Search for the cell housing the specified text and yield its (x, y) center coordinate. 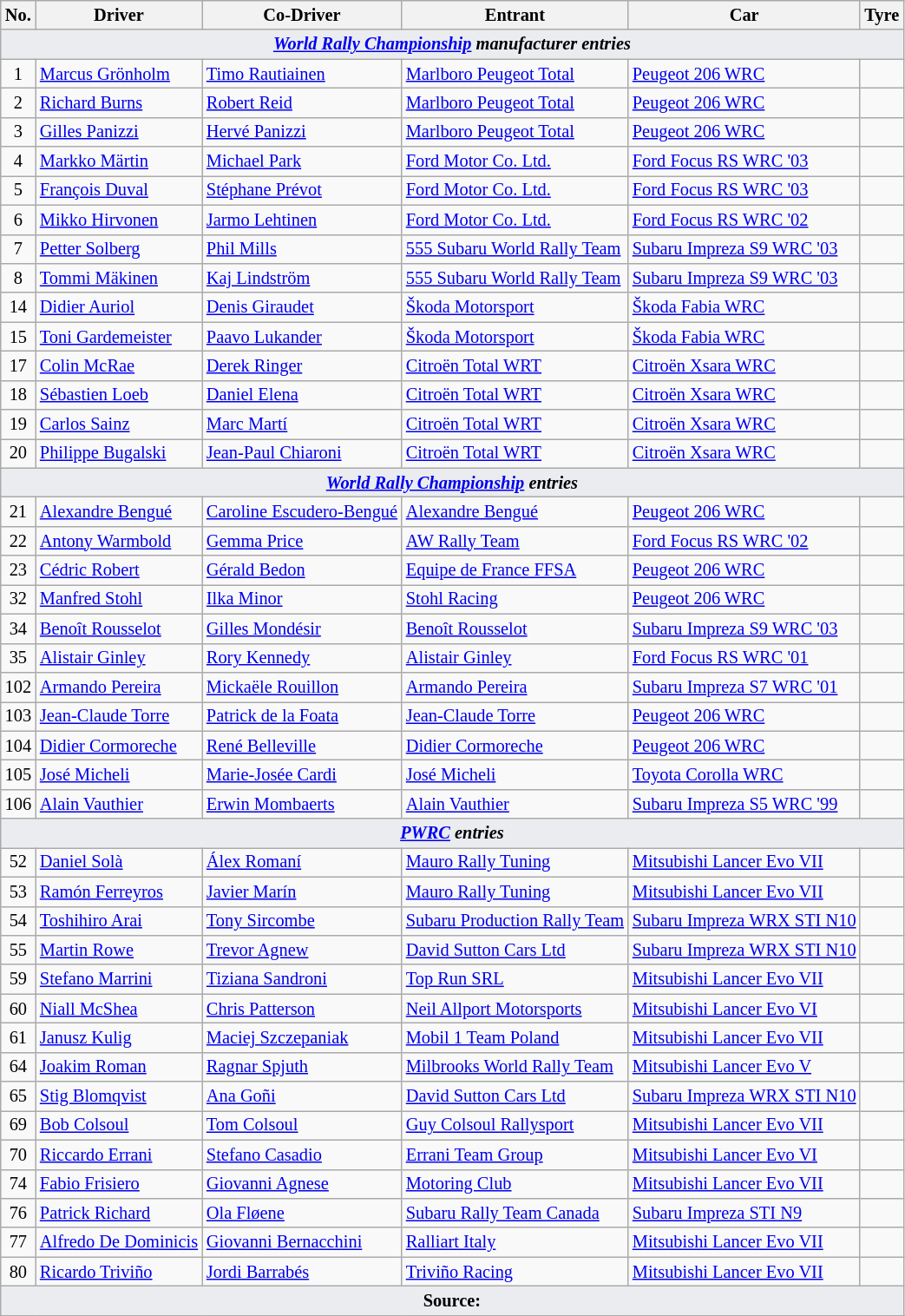
102 (18, 687)
Marie-Josée Cardi (302, 774)
Marcus Grönholm (119, 74)
Didier Auriol (119, 307)
3 (18, 132)
Joakim Roman (119, 1067)
21 (18, 511)
Errani Team Group (515, 1155)
70 (18, 1155)
22 (18, 541)
World Rally Championship manufacturer entries (452, 44)
Stefano Marrini (119, 979)
Phil Mills (302, 249)
Manfred Stohl (119, 599)
Toyota Corolla WRC (744, 774)
Hervé Panizzi (302, 132)
80 (18, 1272)
Daniel Solà (119, 862)
53 (18, 892)
59 (18, 979)
Derek Ringer (302, 365)
74 (18, 1184)
105 (18, 774)
Milbrooks World Rally Team (515, 1067)
17 (18, 365)
8 (18, 278)
Tommi Mäkinen (119, 278)
No. (18, 15)
Tom Colsoul (302, 1125)
Neil Allport Motorsports (515, 1009)
Timo Rautiainen (302, 74)
69 (18, 1125)
5 (18, 190)
Maciej Szczepaniak (302, 1037)
Jordi Barrabés (302, 1272)
15 (18, 337)
Car (744, 15)
Driver (119, 15)
Bob Colsoul (119, 1125)
Rory Kennedy (302, 658)
Ana Goñi (302, 1096)
Niall McShea (119, 1009)
Tony Sircombe (302, 921)
77 (18, 1242)
14 (18, 307)
Entrant (515, 15)
Antony Warmbold (119, 541)
Riccardo Errani (119, 1155)
6 (18, 220)
65 (18, 1096)
Caroline Escudero-Bengué (302, 511)
Mitsubishi Lancer Evo V (744, 1067)
Ola Fløene (302, 1213)
Ramón Ferreyros (119, 892)
Co-Driver (302, 15)
Ford Focus RS WRC '01 (744, 658)
PWRC entries (452, 833)
Kaj Lindström (302, 278)
Equipe de France FFSA (515, 570)
Ralliart Italy (515, 1242)
60 (18, 1009)
Source: (452, 1300)
76 (18, 1213)
Markko Märtin (119, 161)
Subaru Impreza STI N9 (744, 1213)
Alfredo De Dominicis (119, 1242)
61 (18, 1037)
2 (18, 102)
4 (18, 161)
34 (18, 628)
Stig Blomqvist (119, 1096)
Motoring Club (515, 1184)
Cédric Robert (119, 570)
Ragnar Spjuth (302, 1067)
Triviño Racing (515, 1272)
52 (18, 862)
Stohl Racing (515, 599)
Gemma Price (302, 541)
35 (18, 658)
Gilles Panizzi (119, 132)
Sébastien Loeb (119, 395)
104 (18, 746)
Erwin Mombaerts (302, 804)
Mobil 1 Team Poland (515, 1037)
7 (18, 249)
Subaru Impreza S7 WRC '01 (744, 687)
32 (18, 599)
18 (18, 395)
Fabio Frisiero (119, 1184)
World Rally Championship entries (452, 483)
Jean-Paul Chiaroni (302, 453)
54 (18, 921)
François Duval (119, 190)
Javier Marín (302, 892)
Subaru Production Rally Team (515, 921)
Richard Burns (119, 102)
Mikko Hirvonen (119, 220)
Guy Colsoul Rallysport (515, 1125)
Mickaële Rouillon (302, 687)
Trevor Agnew (302, 950)
Jarmo Lehtinen (302, 220)
106 (18, 804)
Giovanni Bernacchini (302, 1242)
Paavo Lukander (302, 337)
Petter Solberg (119, 249)
Denis Giraudet (302, 307)
Stéphane Prévot (302, 190)
Marc Martí (302, 424)
Chris Patterson (302, 1009)
19 (18, 424)
Carlos Sainz (119, 424)
Stefano Casadio (302, 1155)
20 (18, 453)
Ricardo Triviño (119, 1272)
Top Run SRL (515, 979)
Toni Gardemeister (119, 337)
103 (18, 716)
Patrick Richard (119, 1213)
Ilka Minor (302, 599)
1 (18, 74)
Giovanni Agnese (302, 1184)
23 (18, 570)
René Belleville (302, 746)
64 (18, 1067)
Daniel Elena (302, 395)
Philippe Bugalski (119, 453)
Gilles Mondésir (302, 628)
Toshihiro Arai (119, 921)
Janusz Kulig (119, 1037)
Tiziana Sandroni (302, 979)
Álex Romaní (302, 862)
Subaru Impreza S5 WRC '99 (744, 804)
Gérald Bedon (302, 570)
Colin McRae (119, 365)
Tyre (882, 15)
AW Rally Team (515, 541)
Robert Reid (302, 102)
Michael Park (302, 161)
Subaru Rally Team Canada (515, 1213)
55 (18, 950)
Martin Rowe (119, 950)
Patrick de la Foata (302, 716)
